Identify which cell holds the provided text, then report its (x, y) central coordinate. 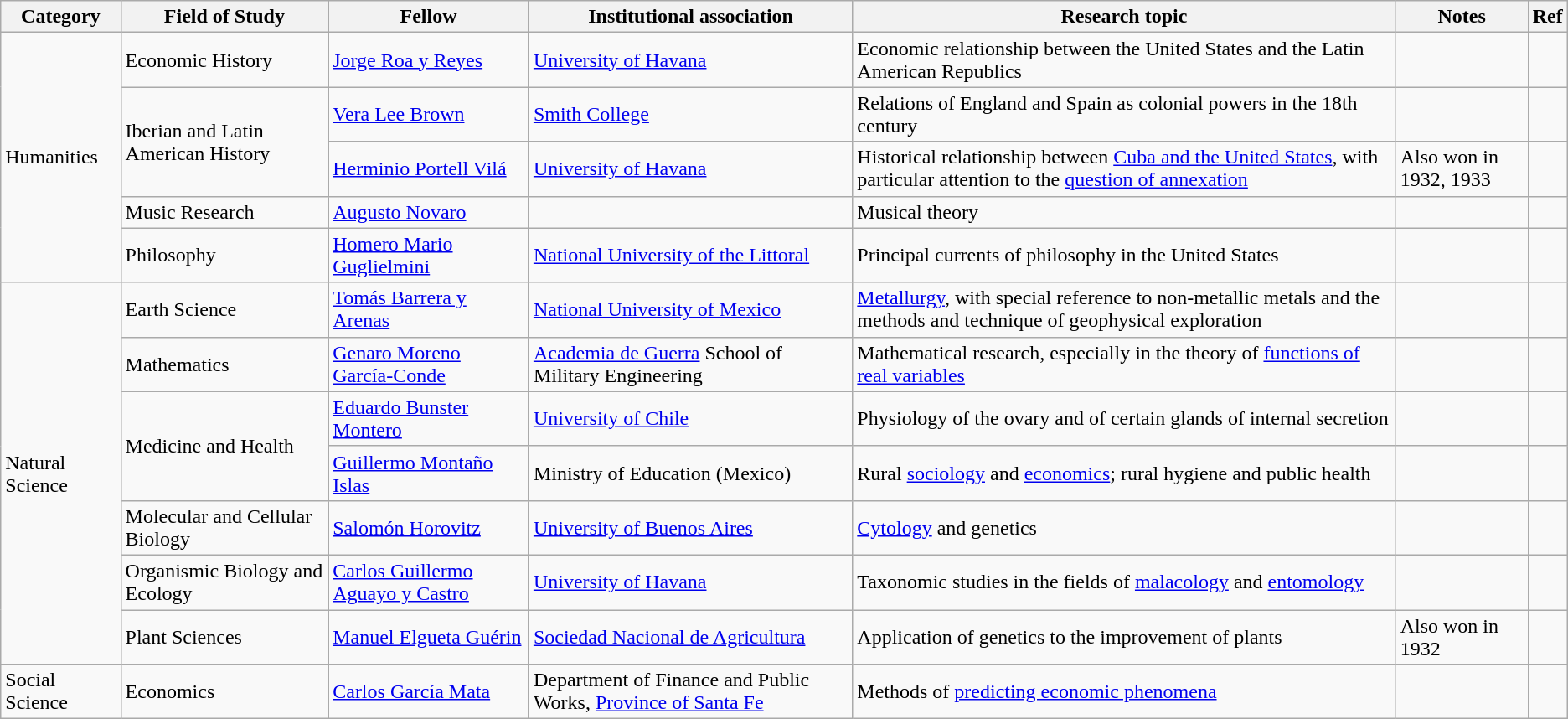
University of Chile (690, 419)
Carlos Guillermo Aguayo y Castro (429, 582)
Economic relationship between the United States and the Latin American Republics (1124, 60)
Herminio Portell Vilá (429, 169)
Plant Sciences (224, 637)
Vera Lee Brown (429, 114)
Also won in 1932, 1933 (1462, 169)
Humanities (60, 158)
Iberian and Latin American History (224, 142)
Tomás Barrera y Arenas (429, 310)
Economic History (224, 60)
National University of Mexico (690, 310)
National University of the Littoral (690, 255)
Augusto Novaro (429, 212)
Institutional association (690, 17)
Natural Science (60, 473)
Music Research (224, 212)
Ref (1548, 17)
Category (60, 17)
Earth Science (224, 310)
Ministry of Education (Mexico) (690, 473)
Academia de Guerra School of Military Engineering (690, 364)
Field of Study (224, 17)
Molecular and Cellular Biology (224, 528)
Taxonomic studies in the fields of malacology and entomology (1124, 582)
Principal currents of philosophy in the United States (1124, 255)
Mathematical research, especially in the theory of functions of real variables (1124, 364)
Historical relationship between Cuba and the United States, with particular attention to the question of annexation (1124, 169)
Notes (1462, 17)
Smith College (690, 114)
Medicine and Health (224, 446)
Musical theory (1124, 212)
Economics (224, 692)
Physiology of the ovary and of certain glands of internal secretion (1124, 419)
Application of genetics to the improvement of plants (1124, 637)
Methods of predicting economic phenomena (1124, 692)
Fellow (429, 17)
Rural sociology and economics; rural hygiene and public health (1124, 473)
Organismic Biology and Ecology (224, 582)
Eduardo Bunster Montero (429, 419)
Genaro Moreno García-Conde (429, 364)
Carlos García Mata (429, 692)
Mathematics (224, 364)
Relations of England and Spain as colonial powers in the 18th century (1124, 114)
Philosophy (224, 255)
Manuel Elgueta Guérin (429, 637)
Social Science (60, 692)
University of Buenos Aires (690, 528)
Jorge Roa y Reyes (429, 60)
Cytology and genetics (1124, 528)
Department of Finance and Public Works, Province of Santa Fe (690, 692)
Also won in 1932 (1462, 637)
Sociedad Nacional de Agricultura (690, 637)
Metallurgy, with special reference to non-metallic metals and the methods and technique of geophysical exploration (1124, 310)
Research topic (1124, 17)
Homero Mario Guglielmini (429, 255)
Guillermo Montaño Islas (429, 473)
Salomón Horovitz (429, 528)
